From the cell containing the given text, extract its center point as (x, y) coordinate. 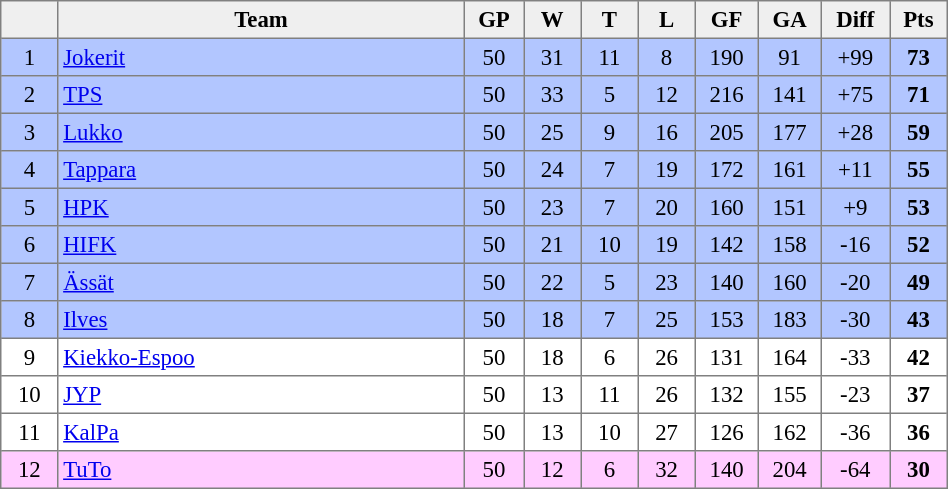
Tappara (261, 170)
Ilves (261, 320)
4 (30, 170)
21 (552, 245)
164 (790, 357)
43 (919, 320)
-64 (855, 470)
204 (790, 470)
+99 (855, 57)
205 (726, 132)
126 (726, 432)
183 (790, 320)
131 (726, 357)
W (552, 20)
142 (726, 245)
+9 (855, 207)
1 (30, 57)
T (610, 20)
132 (726, 395)
+75 (855, 95)
HIFK (261, 245)
158 (790, 245)
GA (790, 20)
Pts (919, 20)
KalPa (261, 432)
GP (494, 20)
172 (726, 170)
JYP (261, 395)
Kiekko-Espoo (261, 357)
155 (790, 395)
33 (552, 95)
2 (30, 95)
55 (919, 170)
27 (666, 432)
216 (726, 95)
+11 (855, 170)
71 (919, 95)
Jokerit (261, 57)
-16 (855, 245)
L (666, 20)
31 (552, 57)
53 (919, 207)
190 (726, 57)
Lukko (261, 132)
TPS (261, 95)
162 (790, 432)
52 (919, 245)
161 (790, 170)
151 (790, 207)
30 (919, 470)
22 (552, 282)
24 (552, 170)
177 (790, 132)
91 (790, 57)
141 (790, 95)
153 (726, 320)
-33 (855, 357)
Ässät (261, 282)
-23 (855, 395)
-36 (855, 432)
3 (30, 132)
20 (666, 207)
-20 (855, 282)
16 (666, 132)
Diff (855, 20)
GF (726, 20)
32 (666, 470)
HPK (261, 207)
73 (919, 57)
36 (919, 432)
Team (261, 20)
49 (919, 282)
37 (919, 395)
42 (919, 357)
TuTo (261, 470)
59 (919, 132)
-30 (855, 320)
+28 (855, 132)
